Pinpoint the cell where the given text exists, returning its [X, Y] midpoint coordinate. 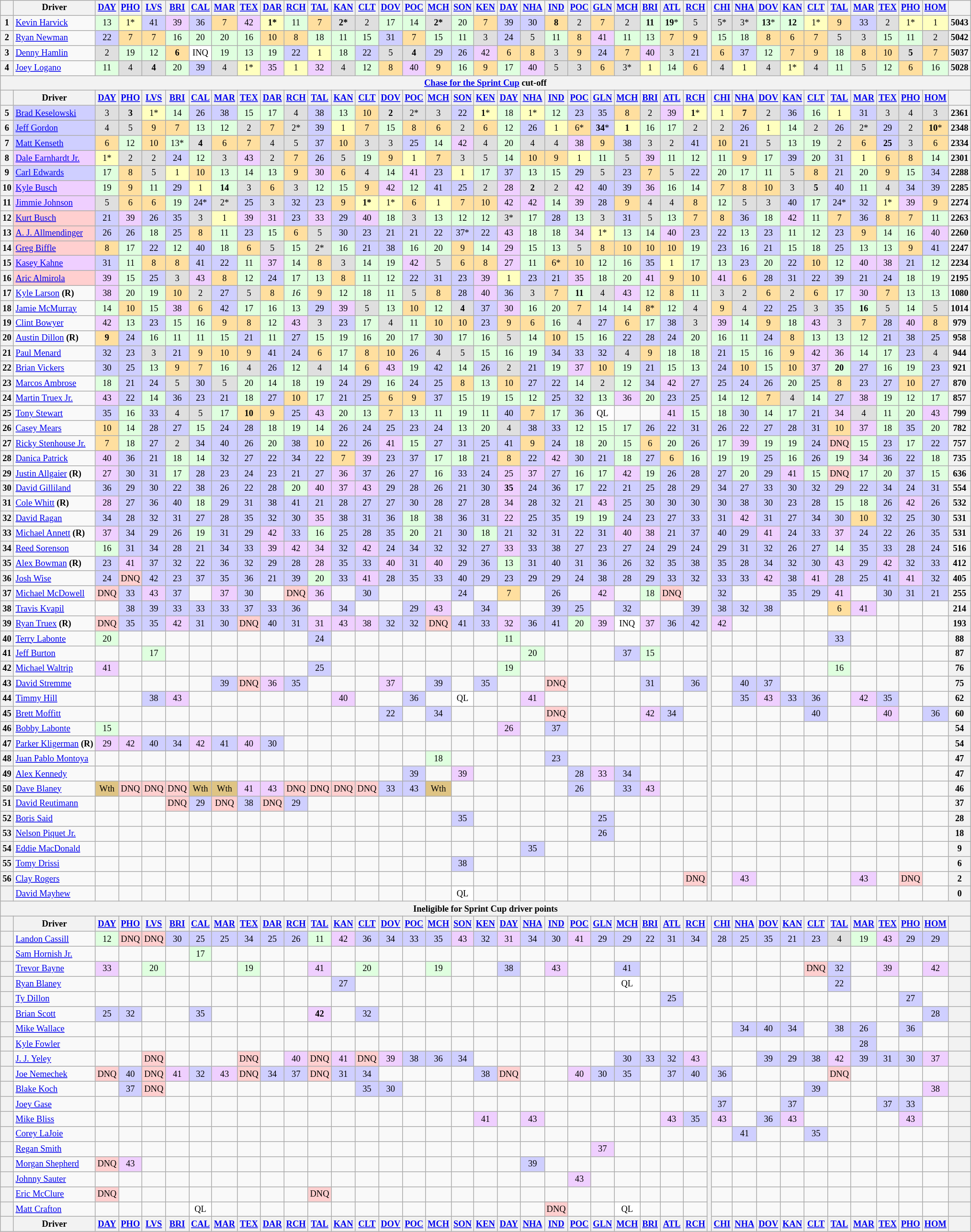
735 [960, 459]
Blake Koch [55, 1089]
2361 [960, 113]
Kyle Busch [55, 188]
2234 [960, 263]
Dale Earnhardt Jr. [55, 158]
J. J. Yeley [55, 1059]
Landon Cassill [55, 938]
857 [960, 398]
516 [960, 549]
Austin Dillon (R) [55, 338]
5028 [960, 68]
Alex Bowman (R) [55, 563]
Terry Labonte [55, 639]
921 [960, 369]
Timmy Hill [55, 699]
2334 [960, 143]
Mike Wallace [55, 1029]
10* [936, 128]
214 [960, 608]
Michael McDowell [55, 594]
0 [960, 893]
Clint Bowyer [55, 324]
2260 [960, 233]
Jeff Burton [55, 654]
Trevor Bayne [55, 969]
8* [650, 308]
Juan Pablo Montoya [55, 758]
Brad Keselowski [55, 113]
Martin Truex Jr. [55, 398]
979 [960, 324]
Sam Hornish Jr. [55, 954]
2285 [960, 188]
Corey LaJoie [55, 1134]
88 [960, 639]
Mike Bliss [55, 1119]
David Stremme [55, 684]
2348 [960, 128]
Travis Kvapil [55, 608]
Cole Whitt (R) [55, 504]
Denny Hamlin [55, 53]
Chase for the Sprint Cup cut-off [485, 83]
2274 [960, 203]
55 [7, 864]
Ineligible for Sprint Cup driver points [485, 909]
60 [960, 713]
76 [960, 668]
Matt Kenseth [55, 143]
5* [722, 23]
Paul Menard [55, 353]
958 [960, 338]
A. J. Allmendinger [55, 233]
Joe Nemechek [55, 1074]
Matt Crafton [55, 1209]
757 [960, 443]
Carl Edwards [55, 173]
Eddie MacDonald [55, 848]
Aric Almirola [55, 279]
Dave Blaney [55, 789]
Kurt Busch [55, 218]
Ryan Newman [55, 38]
782 [960, 428]
1014 [960, 308]
Greg Biffle [55, 248]
Brett Moffitt [55, 713]
David Ragan [55, 518]
Ricky Stenhouse Jr. [55, 443]
Morgan Shepherd [55, 1164]
48 [7, 758]
Joey Logano [55, 68]
44 [7, 699]
Danica Patrick [55, 459]
Eric McClure [55, 1194]
405 [960, 578]
51 [7, 803]
2247 [960, 248]
50 [7, 789]
Jimmie Johnson [55, 203]
Kyle Larson (R) [55, 293]
944 [960, 353]
5037 [960, 53]
49 [7, 774]
56 [7, 879]
Nelson Piquet Jr. [55, 834]
Alex Kennedy [55, 774]
53 [7, 834]
Parker Kligerman (R) [55, 744]
Brian Vickers [55, 369]
Reed Sorenson [55, 549]
554 [960, 488]
870 [960, 383]
Johnny Sauter [55, 1179]
Bobby Labonte [55, 729]
Jamie McMurray [55, 308]
799 [960, 414]
2288 [960, 173]
37* [463, 233]
255 [960, 594]
David Reutimann [55, 803]
Kasey Kahne [55, 263]
Ryan Blaney [55, 983]
Michael Waltrip [55, 668]
75 [960, 684]
34* [602, 128]
Tomy Drissi [55, 864]
Kyle Fowler [55, 1044]
Joey Gase [55, 1104]
636 [960, 473]
Ty Dillon [55, 999]
Clay Rogers [55, 879]
2263 [960, 218]
Regan Smith [55, 1149]
Boris Said [55, 819]
5043 [960, 23]
Marcos Ambrose [55, 383]
52 [7, 819]
45 [7, 713]
1080 [960, 293]
David Gilliland [55, 488]
412 [960, 563]
87 [960, 654]
Michael Annett (R) [55, 533]
532 [960, 504]
Casey Mears [55, 428]
193 [960, 623]
Tony Stewart [55, 414]
Jeff Gordon [55, 128]
Brian Scott [55, 1014]
5042 [960, 38]
David Mayhew [55, 893]
Ryan Truex (R) [55, 623]
62 [960, 699]
19* [671, 23]
Justin Allgaier (R) [55, 473]
Kevin Harvick [55, 23]
2301 [960, 158]
Josh Wise [55, 578]
2195 [960, 279]
